Provide the (X, Y) coordinate of the cell's center where the given text is located.  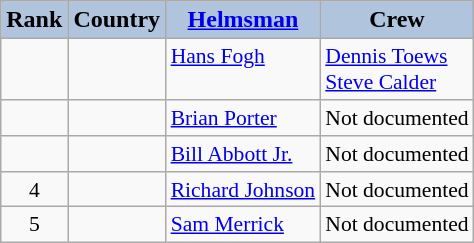
Sam Merrick (244, 225)
Country (117, 20)
Brian Porter (244, 118)
Rank (34, 20)
Hans Fogh (244, 70)
Crew (396, 20)
Dennis ToewsSteve Calder (396, 70)
Bill Abbott Jr. (244, 154)
4 (34, 189)
Helmsman (244, 20)
Richard Johnson (244, 189)
5 (34, 225)
